Capture the cell that displays the provided text and extract its [x, y] central coordinate. 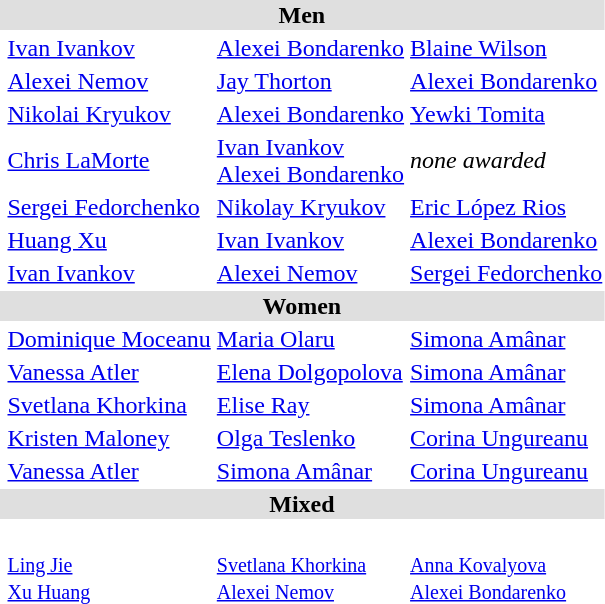
Ivan Ivankov Alexei Bondarenko [310, 160]
none awarded [506, 160]
Eric López Rios [506, 207]
Yewki Tomita [506, 114]
Elise Ray [310, 405]
Svetlana Khorkina [109, 405]
Mixed [302, 504]
Kristen Maloney [109, 438]
Chris LaMorte [109, 160]
Maria Olaru [310, 339]
Nikolai Kryukov [109, 114]
Men [302, 15]
Nikolay Kryukov [310, 207]
Olga Teslenko [310, 438]
Dominique Moceanu [109, 339]
Jay Thorton [310, 81]
Elena Dolgopolova [310, 372]
Blaine Wilson [506, 48]
Huang Xu [109, 240]
Women [302, 306]
